Detect which cell encompasses the target text, then output its (x, y) center coordinate. 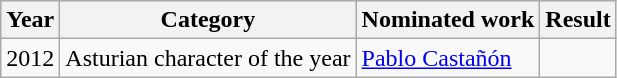
Category (208, 20)
Asturian character of the year (208, 58)
Result (578, 20)
Year (30, 20)
Pablo Castañón (448, 58)
2012 (30, 58)
Nominated work (448, 20)
